Provide the (x, y) coordinate of the cell's center where the given text is located.  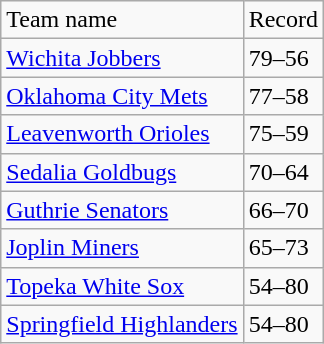
Team name (122, 20)
Joplin Miners (122, 248)
Leavenworth Orioles (122, 134)
Record (283, 20)
Sedalia Goldbugs (122, 172)
66–70 (283, 210)
Springfield Highlanders (122, 324)
Wichita Jobbers (122, 58)
Topeka White Sox (122, 286)
75–59 (283, 134)
70–64 (283, 172)
Oklahoma City Mets (122, 96)
77–58 (283, 96)
65–73 (283, 248)
Guthrie Senators (122, 210)
79–56 (283, 58)
